Capture the cell that displays the provided text and extract its (x, y) central coordinate. 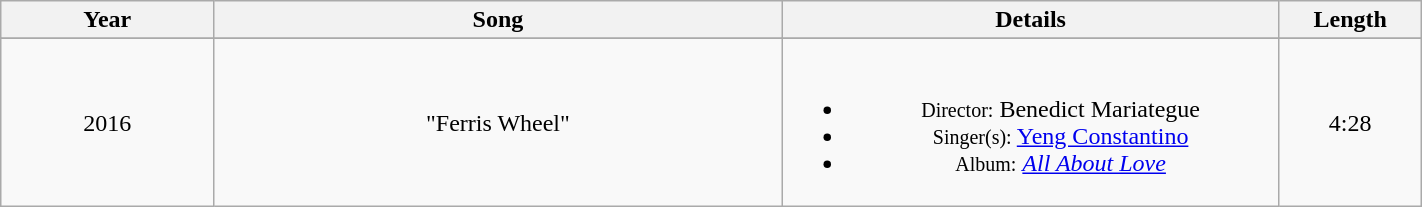
"Ferris Wheel" (498, 122)
Song (498, 20)
Details (1030, 20)
Length (1350, 20)
4:28 (1350, 122)
Director: Benedict MariategueSinger(s): Yeng ConstantinoAlbum: All About Love (1030, 122)
2016 (108, 122)
Year (108, 20)
